Extract the (x, y) coordinate from the center of the cell holding the provided text.  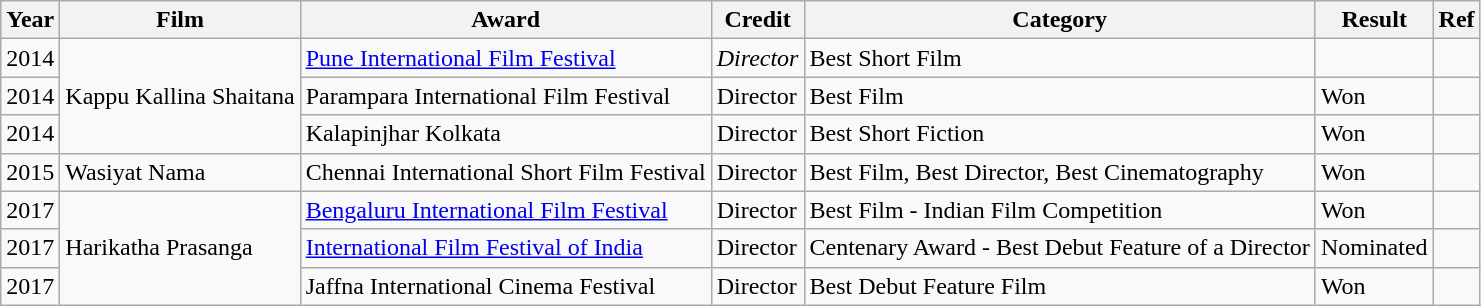
Category (1060, 20)
Best Short Film (1060, 58)
Wasiyat Nama (180, 172)
Best Debut Feature Film (1060, 286)
Year (30, 20)
Best Film, Best Director, Best Cinematography (1060, 172)
International Film Festival of India (506, 248)
Award (506, 20)
Kappu Kallina Shaitana (180, 96)
Kalapinjhar Kolkata (506, 134)
Best Film (1060, 96)
Ref (1456, 20)
Harikatha Prasanga (180, 248)
Pune International Film Festival (506, 58)
Best Film - Indian Film Competition (1060, 210)
Result (1374, 20)
Centenary Award - Best Debut Feature of a Director (1060, 248)
Nominated (1374, 248)
Credit (758, 20)
Film (180, 20)
Bengaluru International Film Festival (506, 210)
Best Short Fiction (1060, 134)
Jaffna International Cinema Festival (506, 286)
Parampara International Film Festival (506, 96)
Chennai International Short Film Festival (506, 172)
2015 (30, 172)
